Capture the cell that displays the provided text and extract its [X, Y] central coordinate. 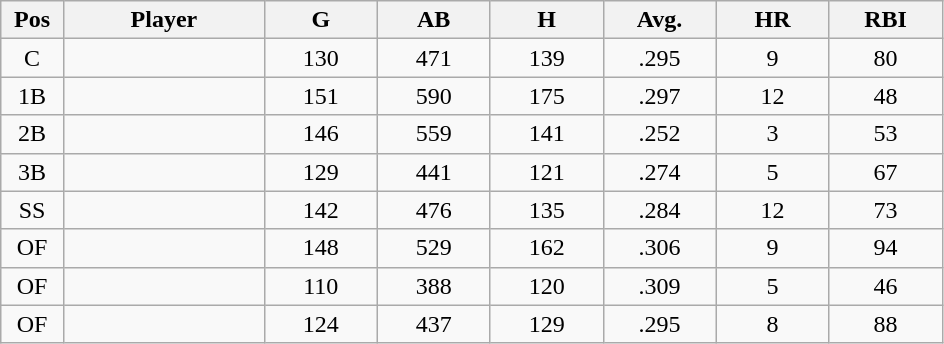
67 [886, 172]
C [32, 58]
590 [434, 96]
529 [434, 248]
139 [546, 58]
3 [772, 134]
437 [434, 324]
HR [772, 20]
53 [886, 134]
476 [434, 210]
110 [320, 286]
141 [546, 134]
120 [546, 286]
148 [320, 248]
H [546, 20]
.284 [660, 210]
8 [772, 324]
G [320, 20]
.297 [660, 96]
80 [886, 58]
388 [434, 286]
130 [320, 58]
.309 [660, 286]
1B [32, 96]
2B [32, 134]
SS [32, 210]
146 [320, 134]
73 [886, 210]
.274 [660, 172]
88 [886, 324]
.252 [660, 134]
Pos [32, 20]
559 [434, 134]
471 [434, 58]
121 [546, 172]
3B [32, 172]
151 [320, 96]
142 [320, 210]
Avg. [660, 20]
RBI [886, 20]
48 [886, 96]
94 [886, 248]
Player [164, 20]
124 [320, 324]
175 [546, 96]
162 [546, 248]
AB [434, 20]
.306 [660, 248]
135 [546, 210]
46 [886, 286]
441 [434, 172]
